Return (X, Y) of the center of cell containing provided text 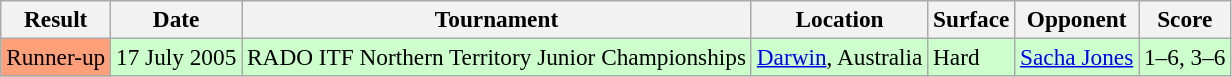
Darwin, Australia (839, 57)
RADO ITF Northern Territory Junior Championships (497, 57)
Tournament (497, 19)
Surface (972, 19)
Result (56, 19)
Date (176, 19)
Hard (972, 57)
17 July 2005 (176, 57)
Runner-up (56, 57)
Sacha Jones (1077, 57)
1–6, 3–6 (1185, 57)
Score (1185, 19)
Location (839, 19)
Opponent (1077, 19)
